Locate the cell with the specified text and output its [X, Y] center coordinate. 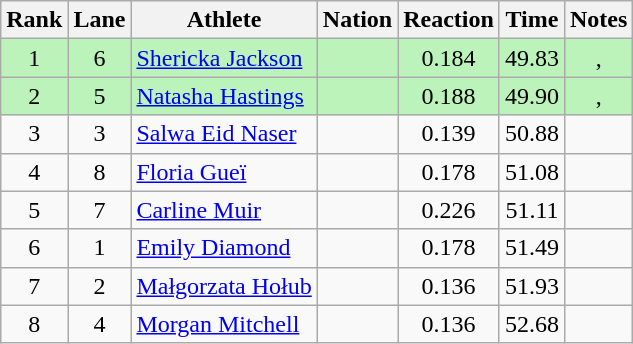
Carline Muir [224, 210]
Time [532, 20]
52.68 [532, 324]
Małgorzata Hołub [224, 286]
49.90 [532, 96]
Salwa Eid Naser [224, 134]
Rank [34, 20]
0.184 [449, 58]
Reaction [449, 20]
49.83 [532, 58]
Lane [100, 20]
0.188 [449, 96]
Morgan Mitchell [224, 324]
Emily Diamond [224, 248]
Floria Gueï [224, 172]
51.49 [532, 248]
0.139 [449, 134]
51.93 [532, 286]
0.226 [449, 210]
Nation [357, 20]
51.08 [532, 172]
Notes [598, 20]
50.88 [532, 134]
Shericka Jackson [224, 58]
51.11 [532, 210]
Athlete [224, 20]
Natasha Hastings [224, 96]
